Identify which cell holds the provided text, then report its (x, y) central coordinate. 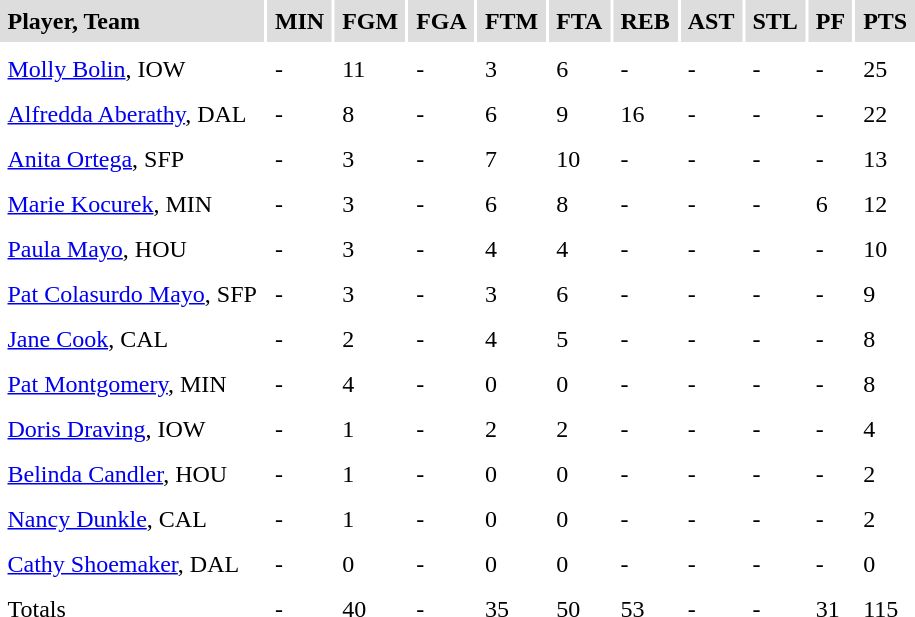
STL (775, 21)
PTS (886, 21)
Jane Cook, CAL (132, 339)
MIN (299, 21)
Molly Bolin, IOW (132, 69)
Cathy Shoemaker, DAL (132, 564)
5 (580, 339)
Anita Ortega, SFP (132, 159)
12 (886, 204)
7 (511, 159)
16 (645, 114)
Alfredda Aberathy, DAL (132, 114)
FTM (511, 21)
FGA (442, 21)
REB (645, 21)
13 (886, 159)
FGM (370, 21)
11 (370, 69)
Nancy Dunkle, CAL (132, 519)
Doris Draving, IOW (132, 429)
22 (886, 114)
Belinda Candler, HOU (132, 474)
Paula Mayo, HOU (132, 249)
Marie Kocurek, MIN (132, 204)
25 (886, 69)
Player, Team (132, 21)
Pat Colasurdo Mayo, SFP (132, 294)
AST (711, 21)
PF (830, 21)
FTA (580, 21)
Pat Montgomery, MIN (132, 384)
